Scan for the cell matching the given text and deliver its (x, y) coordinate at center. 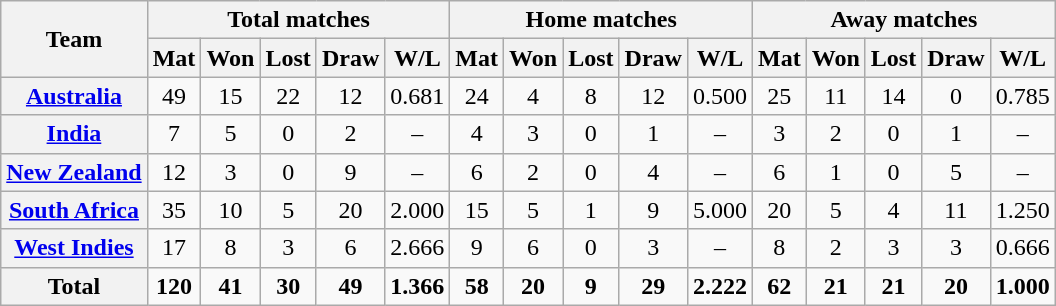
10 (230, 210)
14 (893, 96)
South Africa (74, 210)
0.785 (1022, 96)
0.500 (720, 96)
1.000 (1022, 286)
29 (653, 286)
35 (174, 210)
Total (74, 286)
Australia (74, 96)
West Indies (74, 248)
30 (288, 286)
Home matches (602, 20)
New Zealand (74, 172)
0.666 (1022, 248)
Away matches (904, 20)
1.250 (1022, 210)
22 (288, 96)
62 (780, 286)
5.000 (720, 210)
2.666 (418, 248)
Team (74, 39)
1.366 (418, 286)
24 (477, 96)
0.681 (418, 96)
Total matches (298, 20)
17 (174, 248)
India (74, 134)
2.000 (418, 210)
2.222 (720, 286)
25 (780, 96)
120 (174, 286)
41 (230, 286)
58 (477, 286)
7 (174, 134)
